Find where the given text appears and provide that cell's center as [X, Y] coordinate. 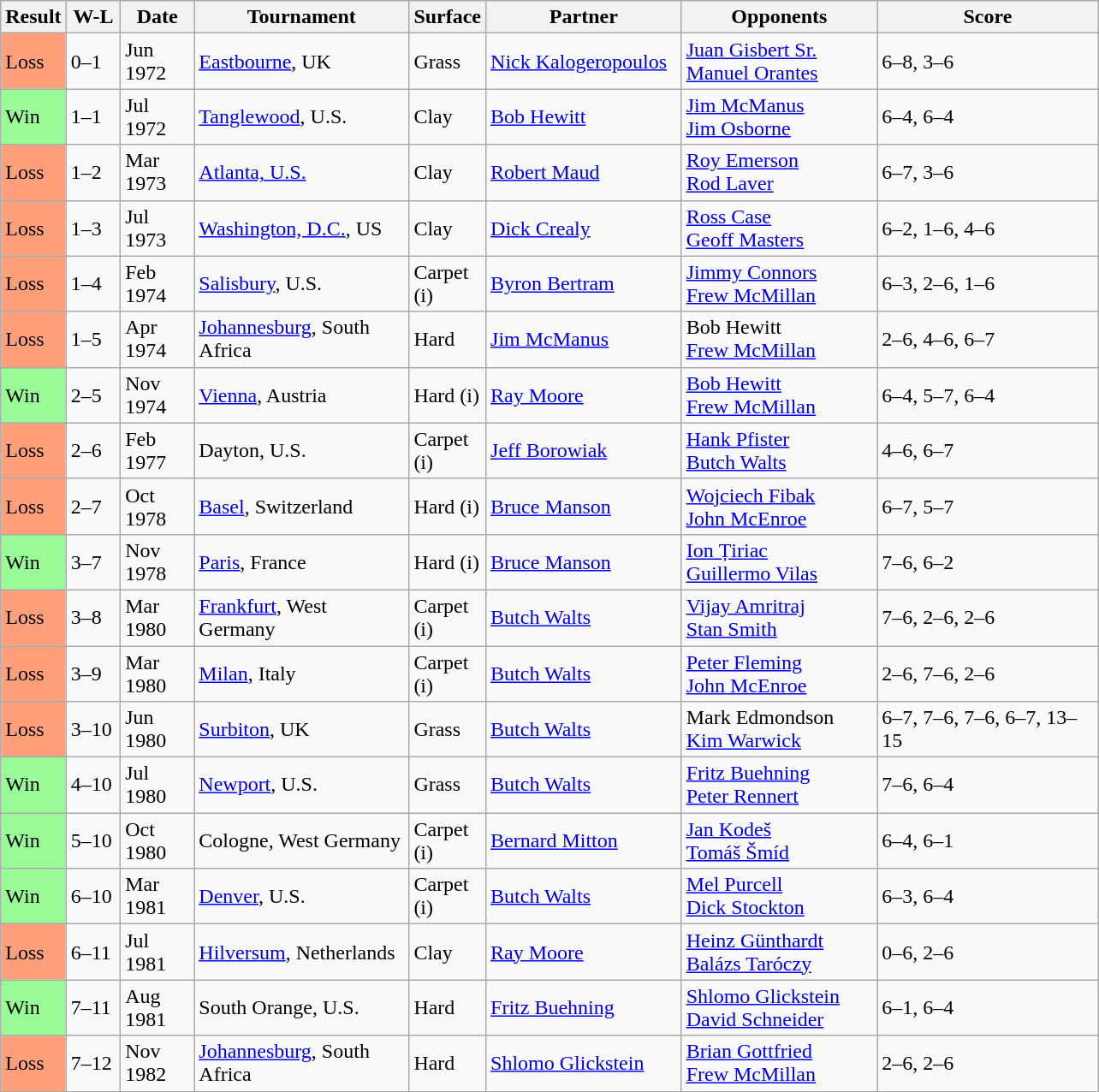
Heinz Günthardt Balázs Taróczy [779, 952]
Washington, D.C., US [301, 228]
Jimmy Connors Frew McMillan [779, 284]
Frankfurt, West Germany [301, 618]
1–4 [93, 284]
Shlomo Glickstein [584, 1063]
7–11 [93, 1008]
7–12 [93, 1063]
W-L [93, 17]
3–8 [93, 618]
Oct 1980 [157, 840]
Oct 1978 [157, 507]
South Orange, U.S. [301, 1008]
Nov 1978 [157, 561]
Bob Hewitt [584, 116]
Nick Kalogeropoulos [584, 62]
Peter Fleming John McEnroe [779, 673]
Ross Case Geoff Masters [779, 228]
Hilversum, Netherlands [301, 952]
6–7, 5–7 [988, 507]
Robert Maud [584, 173]
Bernard Mitton [584, 840]
Result [33, 17]
Roy Emerson Rod Laver [779, 173]
Eastbourne, UK [301, 62]
7–6, 6–4 [988, 786]
6–3, 6–4 [988, 897]
Paris, France [301, 561]
Shlomo Glickstein David Schneider [779, 1008]
Jun 1972 [157, 62]
Dick Crealy [584, 228]
Fritz Buehning [584, 1008]
Nov 1974 [157, 395]
Milan, Italy [301, 673]
Vijay Amritraj Stan Smith [779, 618]
3–9 [93, 673]
Jun 1980 [157, 729]
Jul 1973 [157, 228]
6–10 [93, 897]
Jul 1972 [157, 116]
Newport, U.S. [301, 786]
Surface [448, 17]
0–1 [93, 62]
Jim McManus [584, 339]
3–10 [93, 729]
6–8, 3–6 [988, 62]
1–1 [93, 116]
0–6, 2–6 [988, 952]
Aug 1981 [157, 1008]
2–6, 2–6 [988, 1063]
3–7 [93, 561]
Apr 1974 [157, 339]
Opponents [779, 17]
6–1, 6–4 [988, 1008]
Tournament [301, 17]
Hank Pfister Butch Walts [779, 450]
6–7, 3–6 [988, 173]
2–6, 4–6, 6–7 [988, 339]
6–7, 7–6, 7–6, 6–7, 13–15 [988, 729]
Tanglewood, U.S. [301, 116]
4–6, 6–7 [988, 450]
Score [988, 17]
Feb 1977 [157, 450]
6–11 [93, 952]
2–7 [93, 507]
Mar 1981 [157, 897]
Salisbury, U.S. [301, 284]
Atlanta, U.S. [301, 173]
Wojciech Fibak John McEnroe [779, 507]
7–6, 6–2 [988, 561]
Fritz Buehning Peter Rennert [779, 786]
Juan Gisbert Sr. Manuel Orantes [779, 62]
Vienna, Austria [301, 395]
Jan Kodeš Tomáš Šmíd [779, 840]
1–3 [93, 228]
Jeff Borowiak [584, 450]
7–6, 2–6, 2–6 [988, 618]
Brian Gottfried Frew McMillan [779, 1063]
6–2, 1–6, 4–6 [988, 228]
6–4, 6–4 [988, 116]
Jim McManus Jim Osborne [779, 116]
Cologne, West Germany [301, 840]
Surbiton, UK [301, 729]
5–10 [93, 840]
4–10 [93, 786]
Feb 1974 [157, 284]
2–6 [93, 450]
Basel, Switzerland [301, 507]
Mar 1973 [157, 173]
Ion Țiriac Guillermo Vilas [779, 561]
1–5 [93, 339]
Byron Bertram [584, 284]
6–4, 6–1 [988, 840]
Jul 1981 [157, 952]
Mel Purcell Dick Stockton [779, 897]
6–4, 5–7, 6–4 [988, 395]
Denver, U.S. [301, 897]
2–5 [93, 395]
Jul 1980 [157, 786]
Dayton, U.S. [301, 450]
6–3, 2–6, 1–6 [988, 284]
2–6, 7–6, 2–6 [988, 673]
1–2 [93, 173]
Partner [584, 17]
Mark Edmondson Kim Warwick [779, 729]
Date [157, 17]
Nov 1982 [157, 1063]
